Output the [X, Y] coordinate of the center of the cell containing the given text.  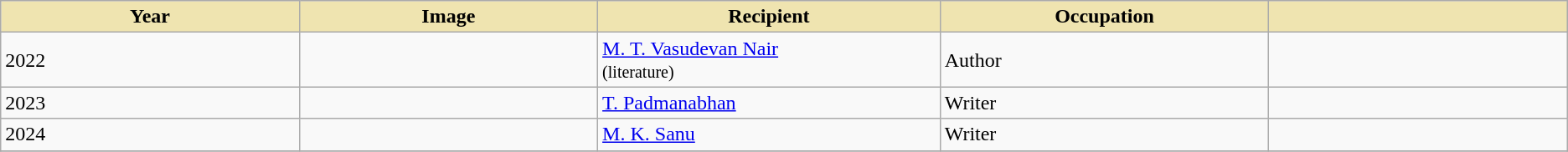
M. T. Vasudevan Nair(literature) [769, 60]
2023 [150, 103]
Recipient [769, 17]
Author [1104, 60]
M. K. Sanu [769, 134]
2024 [150, 134]
2022 [150, 60]
Image [448, 17]
Year [150, 17]
Occupation [1104, 17]
T. Padmanabhan [769, 103]
